Find where the given text appears and provide that cell's center as [X, Y] coordinate. 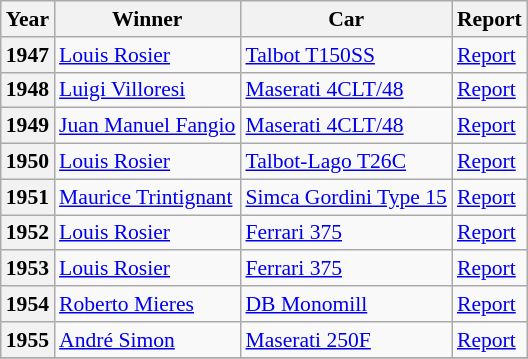
Simca Gordini Type 15 [346, 197]
Talbot T150SS [346, 55]
1951 [28, 197]
Maserati 250F [346, 340]
Car [346, 19]
1947 [28, 55]
Year [28, 19]
Talbot-Lago T26C [346, 162]
1949 [28, 126]
DB Monomill [346, 304]
1954 [28, 304]
1953 [28, 269]
1948 [28, 90]
Roberto Mieres [147, 304]
André Simon [147, 340]
1950 [28, 162]
Maurice Trintignant [147, 197]
Juan Manuel Fangio [147, 126]
1955 [28, 340]
Winner [147, 19]
1952 [28, 233]
Luigi Villoresi [147, 90]
